Capture the cell that displays the provided text and extract its [X, Y] central coordinate. 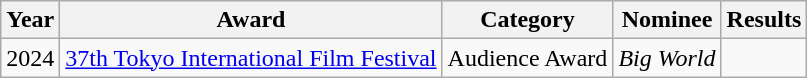
Year [30, 20]
37th Tokyo International Film Festival [251, 58]
Results [764, 20]
Award [251, 20]
Big World [667, 58]
Category [528, 20]
2024 [30, 58]
Audience Award [528, 58]
Nominee [667, 20]
